For the text-containing cell, return its midpoint in (x, y) coordinate format. 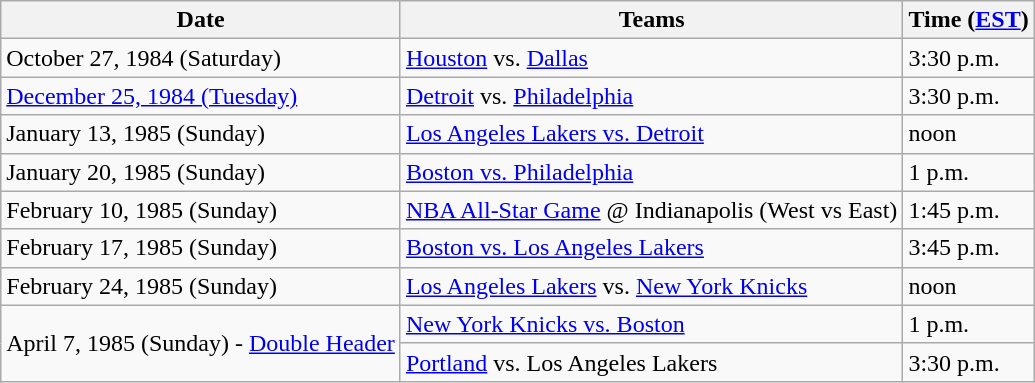
Boston vs. Los Angeles Lakers (651, 248)
Houston vs. Dallas (651, 58)
December 25, 1984 (Tuesday) (201, 96)
NBA All-Star Game @ Indianapolis (West vs East) (651, 210)
Date (201, 20)
Boston vs. Philadelphia (651, 172)
1:45 p.m. (968, 210)
Teams (651, 20)
October 27, 1984 (Saturday) (201, 58)
Detroit vs. Philadelphia (651, 96)
April 7, 1985 (Sunday) - Double Header (201, 343)
January 20, 1985 (Sunday) (201, 172)
February 10, 1985 (Sunday) (201, 210)
3:45 p.m. (968, 248)
Los Angeles Lakers vs. New York Knicks (651, 286)
February 24, 1985 (Sunday) (201, 286)
February 17, 1985 (Sunday) (201, 248)
Time (EST) (968, 20)
New York Knicks vs. Boston (651, 324)
Los Angeles Lakers vs. Detroit (651, 134)
January 13, 1985 (Sunday) (201, 134)
Portland vs. Los Angeles Lakers (651, 362)
